For the text-containing cell, return its midpoint in (x, y) coordinate format. 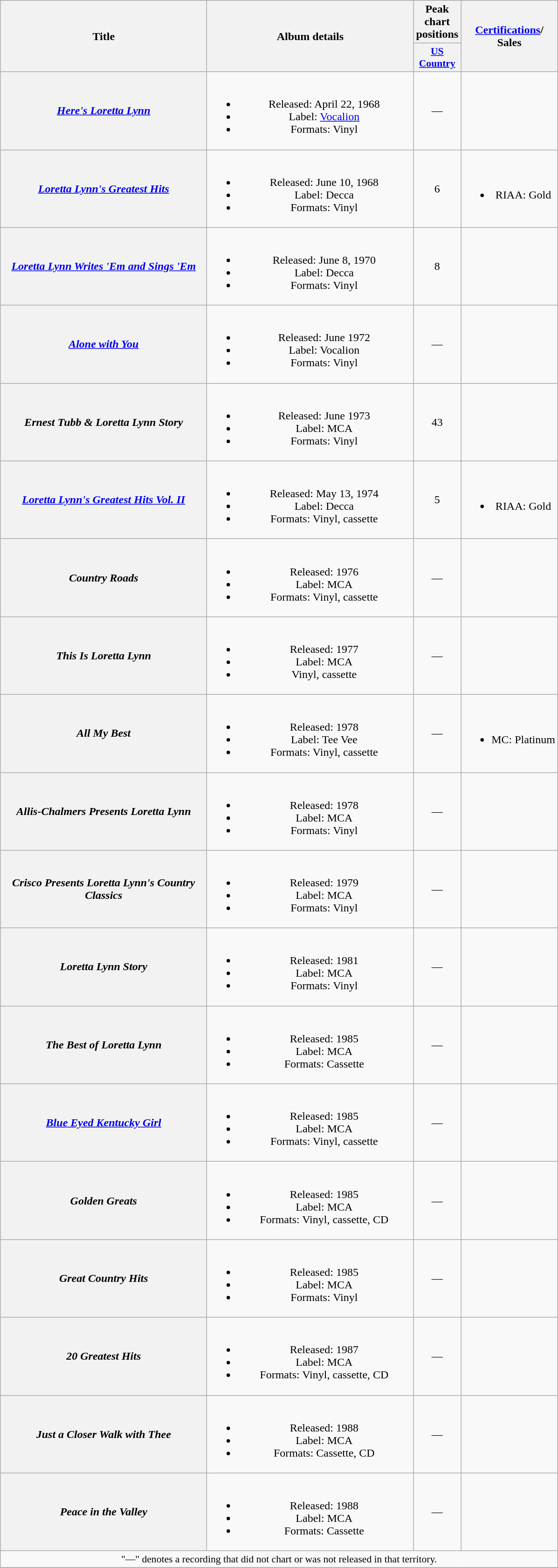
All My Best (103, 733)
Released: 1978Label: Tee VeeFormats: Vinyl, cassette (310, 733)
Released: 1987Label: MCAFormats: Vinyl, cassette, CD (310, 1356)
Released: 1985Label: MCAFormats: Vinyl, cassette, CD (310, 1200)
Released: 1976Label: MCAFormats: Vinyl, cassette (310, 578)
Allis-Chalmers Presents Loretta Lynn (103, 812)
Released: June 1972Label: VocalionFormats: Vinyl (310, 344)
Country Roads (103, 578)
Released: 1988Label: MCAFormats: Cassette (310, 1512)
Album details (310, 36)
Released: 1985Label: MCAFormats: Cassette (310, 1045)
Golden Greats (103, 1200)
Loretta Lynn's Greatest Hits Vol. II (103, 500)
5 (437, 500)
Certifications/Sales (510, 36)
Great Country Hits (103, 1279)
20 Greatest Hits (103, 1356)
Released: June 8, 1970Label: DeccaFormats: Vinyl (310, 267)
Crisco Presents Loretta Lynn's CountryClassics (103, 889)
8 (437, 267)
43 (437, 422)
MC: Platinum (510, 733)
Alone with You (103, 344)
Loretta Lynn's Greatest Hits (103, 188)
Blue Eyed Kentucky Girl (103, 1123)
Released: 1988Label: MCAFormats: Cassette, CD (310, 1434)
Ernest Tubb & Loretta Lynn Story (103, 422)
This Is Loretta Lynn (103, 655)
The Best of Loretta Lynn (103, 1045)
Released: 1981Label: MCAFormats: Vinyl (310, 967)
Just a Closer Walk with Thee (103, 1434)
"—" denotes a recording that did not chart or was not released in that territory. (279, 1559)
Released: 1978Label: MCAFormats: Vinyl (310, 812)
Released: 1985Label: MCAFormats: Vinyl, cassette (310, 1123)
Loretta Lynn Writes 'Em and Sings 'Em (103, 267)
Released: 1985Label: MCAFormats: Vinyl (310, 1279)
Title (103, 36)
Released: 1977Label: MCAVinyl, cassette (310, 655)
Peakchartpositions (437, 22)
6 (437, 188)
Peace in the Valley (103, 1512)
Released: May 13, 1974Label: DeccaFormats: Vinyl, cassette (310, 500)
Released: June 10, 1968Label: DeccaFormats: Vinyl (310, 188)
Released: 1979Label: MCAFormats: Vinyl (310, 889)
Loretta Lynn Story (103, 967)
USCountry (437, 58)
Released: April 22, 1968Label: VocalionFormats: Vinyl (310, 111)
Here's Loretta Lynn (103, 111)
Released: June 1973Label: MCAFormats: Vinyl (310, 422)
